Provide the (X, Y) coordinate of the cell's center where the given text is located.  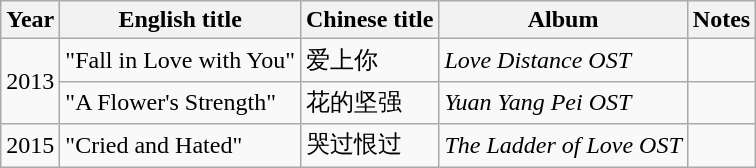
Album (563, 20)
"Fall in Love with You" (180, 60)
哭过恨过 (369, 146)
Love Distance OST (563, 60)
The Ladder of Love OST (563, 146)
"A Flower's Strength" (180, 102)
Notes (721, 20)
Chinese title (369, 20)
English title (180, 20)
Yuan Yang Pei OST (563, 102)
2015 (30, 146)
花的坚强 (369, 102)
爱上你 (369, 60)
2013 (30, 82)
Year (30, 20)
"Cried and Hated" (180, 146)
